Return the [X, Y] coordinate for the center point of the cell that contains the specified text.  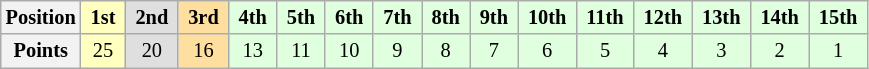
15th [838, 17]
6 [547, 51]
11th [604, 17]
14th [779, 17]
Position [41, 17]
4 [663, 51]
2 [779, 51]
3 [721, 51]
7th [397, 17]
16 [203, 51]
8th [446, 17]
9th [494, 17]
3rd [203, 17]
Points [41, 51]
11 [301, 51]
1st [104, 17]
5 [604, 51]
25 [104, 51]
13th [721, 17]
13 [253, 51]
2nd [152, 17]
10 [349, 51]
8 [446, 51]
4th [253, 17]
9 [397, 51]
20 [152, 51]
5th [301, 17]
6th [349, 17]
7 [494, 51]
1 [838, 51]
10th [547, 17]
12th [663, 17]
